Output the [x, y] coordinate of the center of the cell containing the given text.  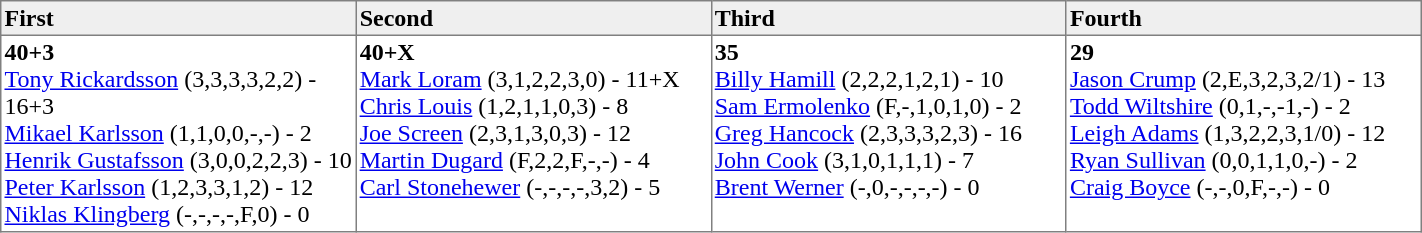
First [178, 18]
Third [888, 18]
Second [534, 18]
Fourth [1244, 18]
